Detect which cell encompasses the target text, then output its (X, Y) center coordinate. 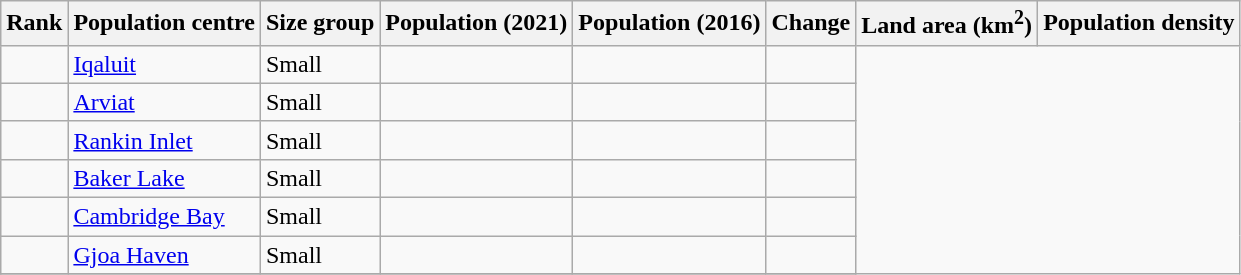
Rankin Inlet (164, 140)
Arviat (164, 102)
Cambridge Bay (164, 217)
Iqaluit (164, 64)
Land area (km2) (947, 24)
Rank (34, 24)
Population density (1139, 24)
Size group (320, 24)
Population centre (164, 24)
Baker Lake (164, 178)
Gjoa Haven (164, 255)
Change (811, 24)
Population (2016) (670, 24)
Population (2021) (476, 24)
